Search for the cell housing the specified text and yield its (X, Y) center coordinate. 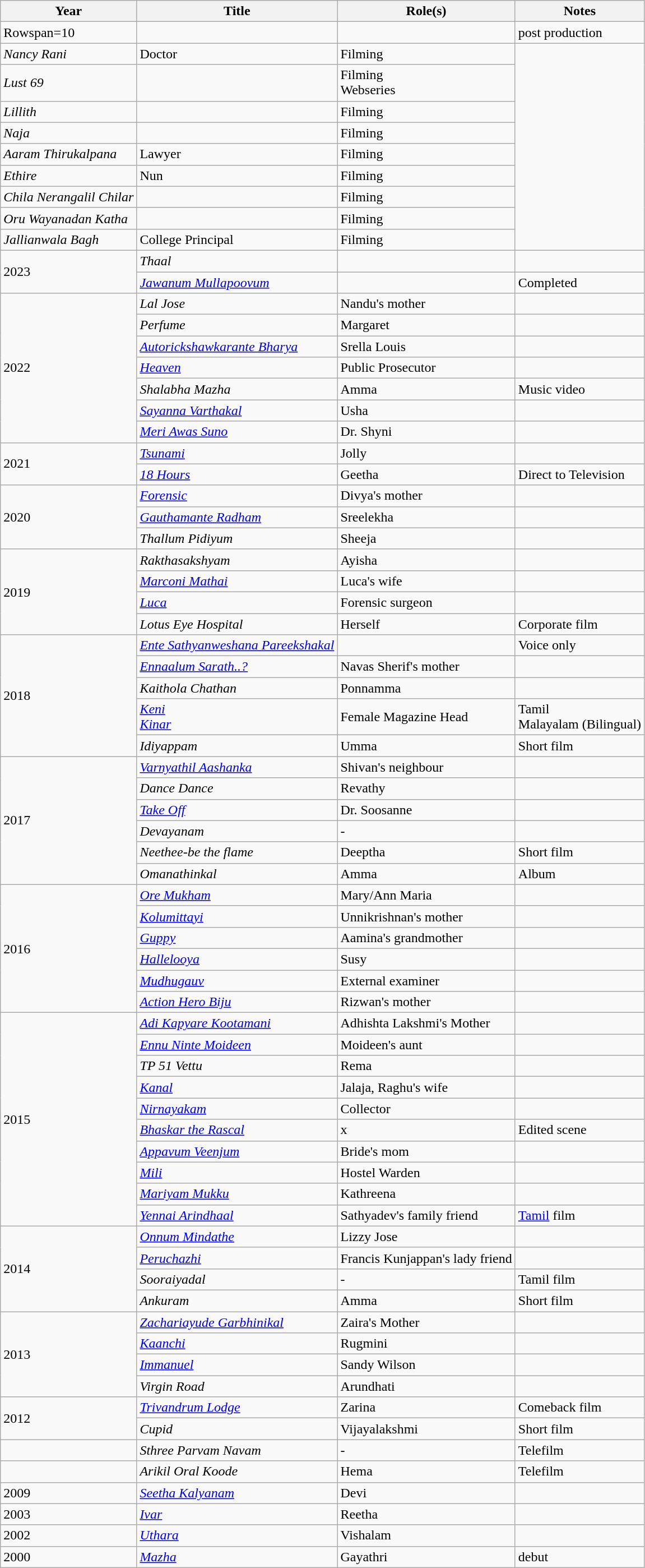
Hostel Warden (426, 1173)
2012 (68, 1418)
Thaal (237, 261)
Rakthasakshyam (237, 560)
Navas Sherif's mother (426, 667)
Moideen's aunt (426, 1045)
Adi Kapyare Kootamani (237, 1023)
Dance Dance (237, 788)
Sayanna Varthakal (237, 411)
Lawyer (237, 154)
Susy (426, 959)
Rowspan=10 (68, 33)
Onnum Mindathe (237, 1237)
2018 (68, 695)
Arundhati (426, 1386)
Ennaalum Sarath..? (237, 667)
Rugmini (426, 1344)
Reetha (426, 1514)
Deeptha (426, 852)
Kolumittayi (237, 916)
Autorickshawkarante Bharya (237, 347)
Virgin Road (237, 1386)
2009 (68, 1493)
2022 (68, 368)
Ore Mukham (237, 895)
2023 (68, 271)
Vijayalakshmi (426, 1429)
Thallum Pidiyum (237, 538)
Jolly (426, 453)
Ankuram (237, 1300)
Immanuel (237, 1365)
2019 (68, 592)
Voice only (579, 645)
Direct to Television (579, 474)
Edited scene (579, 1130)
Lotus Eye Hospital (237, 624)
2015 (68, 1119)
Dr. Soosanne (426, 810)
Idiyappam (237, 746)
Nancy Rani (68, 54)
Aamina's grandmother (426, 938)
Aaram Thirukalpana (68, 154)
Rizwan's mother (426, 1002)
Sthree Parvam Navam (237, 1450)
Title (237, 11)
Lust 69 (68, 83)
Ayisha (426, 560)
Lillith (68, 112)
Margaret (426, 325)
post production (579, 33)
Sreelekha (426, 517)
Nirnayakam (237, 1109)
Kaanchi (237, 1344)
Hema (426, 1472)
x (426, 1130)
Geetha (426, 474)
Sheeja (426, 538)
Yennai Arindhaal (237, 1215)
Uthara (237, 1535)
Keni Kinar (237, 717)
External examiner (426, 981)
Collector (426, 1109)
Perfume (237, 325)
College Principal (237, 239)
Meri Awas Suno (237, 432)
Unnikrishnan's mother (426, 916)
Mariyam Mukku (237, 1194)
Mudhugauv (237, 981)
2003 (68, 1514)
Jallianwala Bagh (68, 239)
Forensic surgeon (426, 602)
Omanathinkal (237, 874)
Usha (426, 411)
2016 (68, 948)
Revathy (426, 788)
Dr. Shyni (426, 432)
Comeback film (579, 1408)
Role(s) (426, 11)
Naja (68, 133)
Neethee-be the flame (237, 852)
Public Prosecutor (426, 368)
Zaira's Mother (426, 1322)
Lal Jose (237, 304)
Mazha (237, 1557)
Female Magazine Head (426, 717)
Guppy (237, 938)
Varnyathil Aashanka (237, 767)
Completed (579, 282)
2021 (68, 464)
Vishalam (426, 1535)
Devayanam (237, 831)
Devi (426, 1493)
Sooraiyadal (237, 1279)
Bhaskar the Rascal (237, 1130)
Divya's mother (426, 496)
Tsunami (237, 453)
Album (579, 874)
2017 (68, 820)
Jawanum Mullapoovum (237, 282)
Herself (426, 624)
Shalabha Mazha (237, 389)
Ennu Ninte Moideen (237, 1045)
2020 (68, 517)
Forensic (237, 496)
Lizzy Jose (426, 1237)
Zachariayude Garbhinikal (237, 1322)
Zarina (426, 1408)
Shivan's neighbour (426, 767)
Ponnamma (426, 688)
Appavum Veenjum (237, 1151)
Trivandrum Lodge (237, 1408)
Ivar (237, 1514)
Take Off (237, 810)
Chila Nerangalil Chilar (68, 197)
Hallelooya (237, 959)
Filming Webseries (426, 83)
Kanal (237, 1087)
Srella Louis (426, 347)
Music video (579, 389)
Nun (237, 176)
debut (579, 1557)
Gayathri (426, 1557)
Sathyadev's family friend (426, 1215)
Umma (426, 746)
2014 (68, 1269)
Action Hero Biju (237, 1002)
Kaithola Chathan (237, 688)
Adhishta Lakshmi's Mother (426, 1023)
Marconi Mathai (237, 581)
Peruchazhi (237, 1258)
Cupid (237, 1429)
Notes (579, 11)
Seetha Kalyanam (237, 1493)
TP 51 Vettu (237, 1066)
Mili (237, 1173)
Ente Sathyanweshana Pareekshakal (237, 645)
Sandy Wilson (426, 1365)
Rema (426, 1066)
Mary/Ann Maria (426, 895)
Gauthamante Radham (237, 517)
Francis Kunjappan's lady friend (426, 1258)
Oru Wayanadan Katha (68, 218)
Nandu's mother (426, 304)
Doctor (237, 54)
Kathreena (426, 1194)
Corporate film (579, 624)
Arikil Oral Koode (237, 1472)
Bride's mom (426, 1151)
2000 (68, 1557)
Heaven (237, 368)
Jalaja, Raghu's wife (426, 1087)
Luca's wife (426, 581)
Luca (237, 602)
Ethire (68, 176)
Tamil Malayalam (Bilingual) (579, 717)
18 Hours (237, 474)
Year (68, 11)
2002 (68, 1535)
2013 (68, 1354)
